Identify which cell holds the provided text, then report its (x, y) central coordinate. 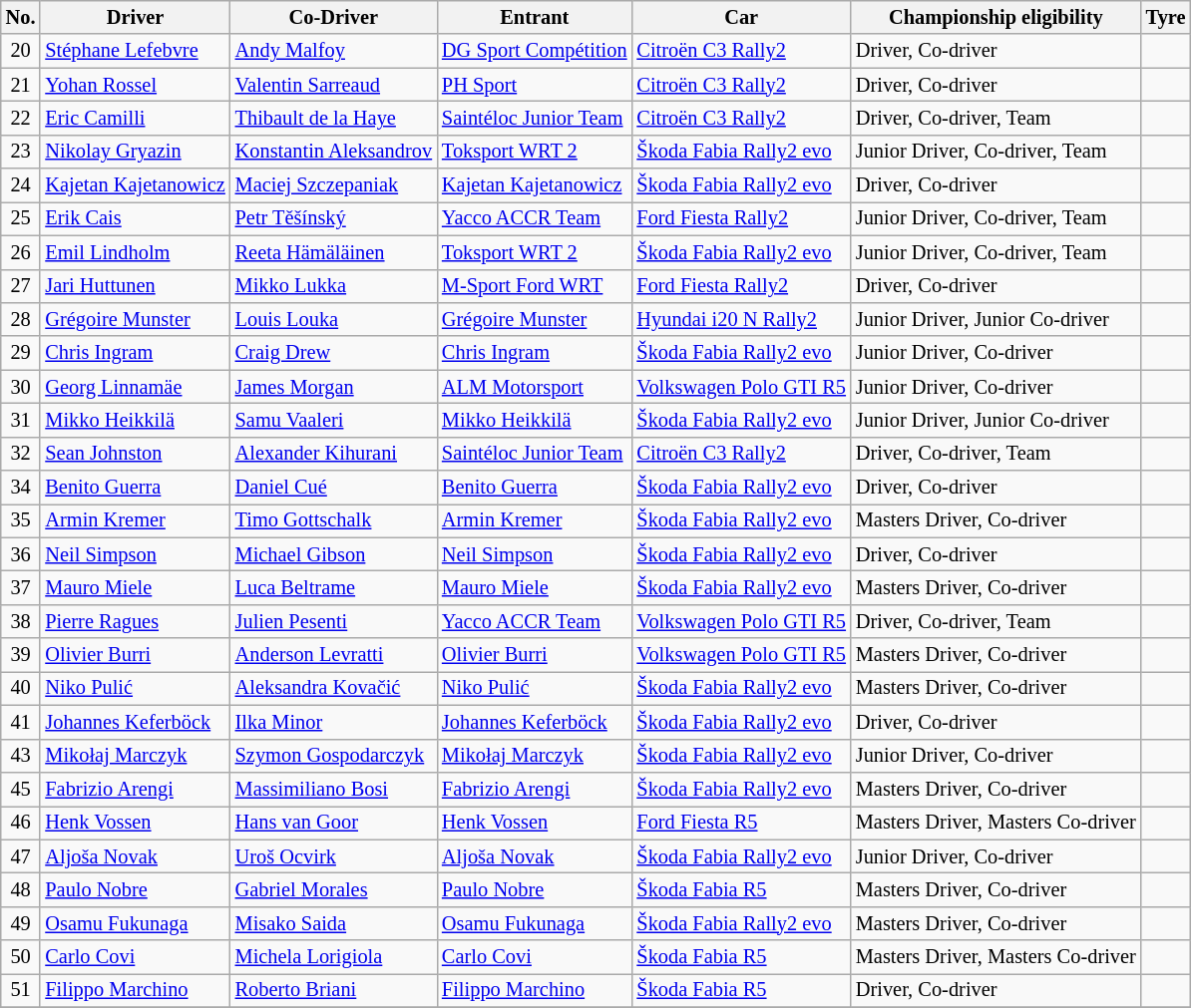
Pierre Ragues (135, 621)
Sean Johnston (135, 454)
Daniel Cué (333, 488)
No. (21, 17)
Gabriel Morales (333, 889)
30 (21, 387)
41 (21, 722)
28 (21, 319)
25 (21, 218)
ALM Motorsport (535, 387)
Craig Drew (333, 353)
Stéphane Lefebvre (135, 51)
22 (21, 118)
Roberto Briani (333, 990)
47 (21, 856)
Petr Těšínský (333, 218)
Michael Gibson (333, 554)
50 (21, 957)
Entrant (535, 17)
Michela Lorigiola (333, 957)
27 (21, 286)
Louis Louka (333, 319)
34 (21, 488)
49 (21, 923)
Timo Gottschalk (333, 520)
Nikolay Gryazin (135, 152)
Anderson Levratti (333, 655)
Jari Huttunen (135, 286)
Hans van Goor (333, 823)
Julien Pesenti (333, 621)
Szymon Gospodarczyk (333, 756)
DG Sport Compétition (535, 51)
39 (21, 655)
Co-Driver (333, 17)
Uroš Ocvirk (333, 856)
Hyundai i20 N Rally2 (740, 319)
Konstantin Aleksandrov (333, 152)
Valentin Sarreaud (333, 85)
Alexander Kihurani (333, 454)
21 (21, 85)
Aleksandra Kovačić (333, 688)
Maciej Szczepaniak (333, 185)
Erik Cais (135, 218)
Car (740, 17)
45 (21, 789)
James Morgan (333, 387)
Emil Lindholm (135, 252)
Andy Malfoy (333, 51)
Yohan Rossel (135, 85)
35 (21, 520)
37 (21, 587)
Misako Saida (333, 923)
Championship eligibility (995, 17)
32 (21, 454)
43 (21, 756)
24 (21, 185)
Samu Vaaleri (333, 420)
36 (21, 554)
26 (21, 252)
Tyre (1166, 17)
PH Sport (535, 85)
Thibault de la Haye (333, 118)
Georg Linnamäe (135, 387)
51 (21, 990)
Mikko Lukka (333, 286)
20 (21, 51)
Ford Fiesta R5 (740, 823)
29 (21, 353)
31 (21, 420)
Driver (135, 17)
Reeta Hämäläinen (333, 252)
Massimiliano Bosi (333, 789)
M-Sport Ford WRT (535, 286)
Eric Camilli (135, 118)
40 (21, 688)
Ilka Minor (333, 722)
23 (21, 152)
46 (21, 823)
48 (21, 889)
38 (21, 621)
Luca Beltrame (333, 587)
